Return (X, Y) of the center of cell containing provided text 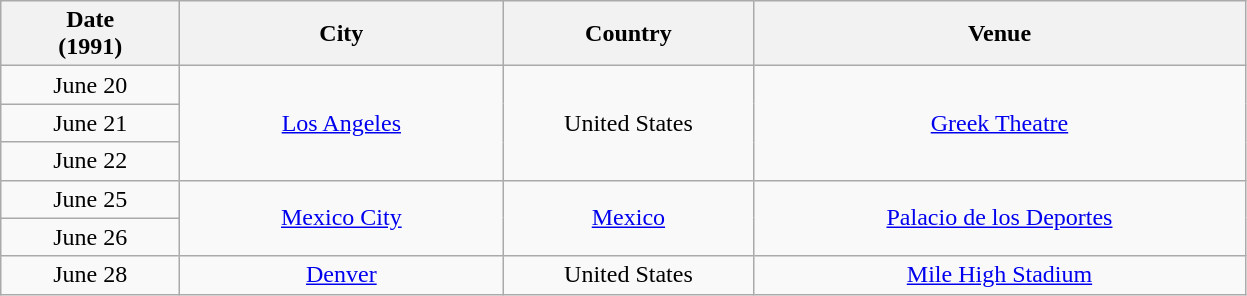
Palacio de los Deportes (1000, 218)
Venue (1000, 34)
Mexico (628, 218)
Denver (342, 275)
June 28 (90, 275)
Mexico City (342, 218)
June 21 (90, 123)
June 25 (90, 199)
Greek Theatre (1000, 123)
Los Angeles (342, 123)
Country (628, 34)
Date(1991) (90, 34)
June 20 (90, 85)
June 26 (90, 237)
Mile High Stadium (1000, 275)
June 22 (90, 161)
City (342, 34)
